Provide the [X, Y] coordinate of the cell's center where the given text is located.  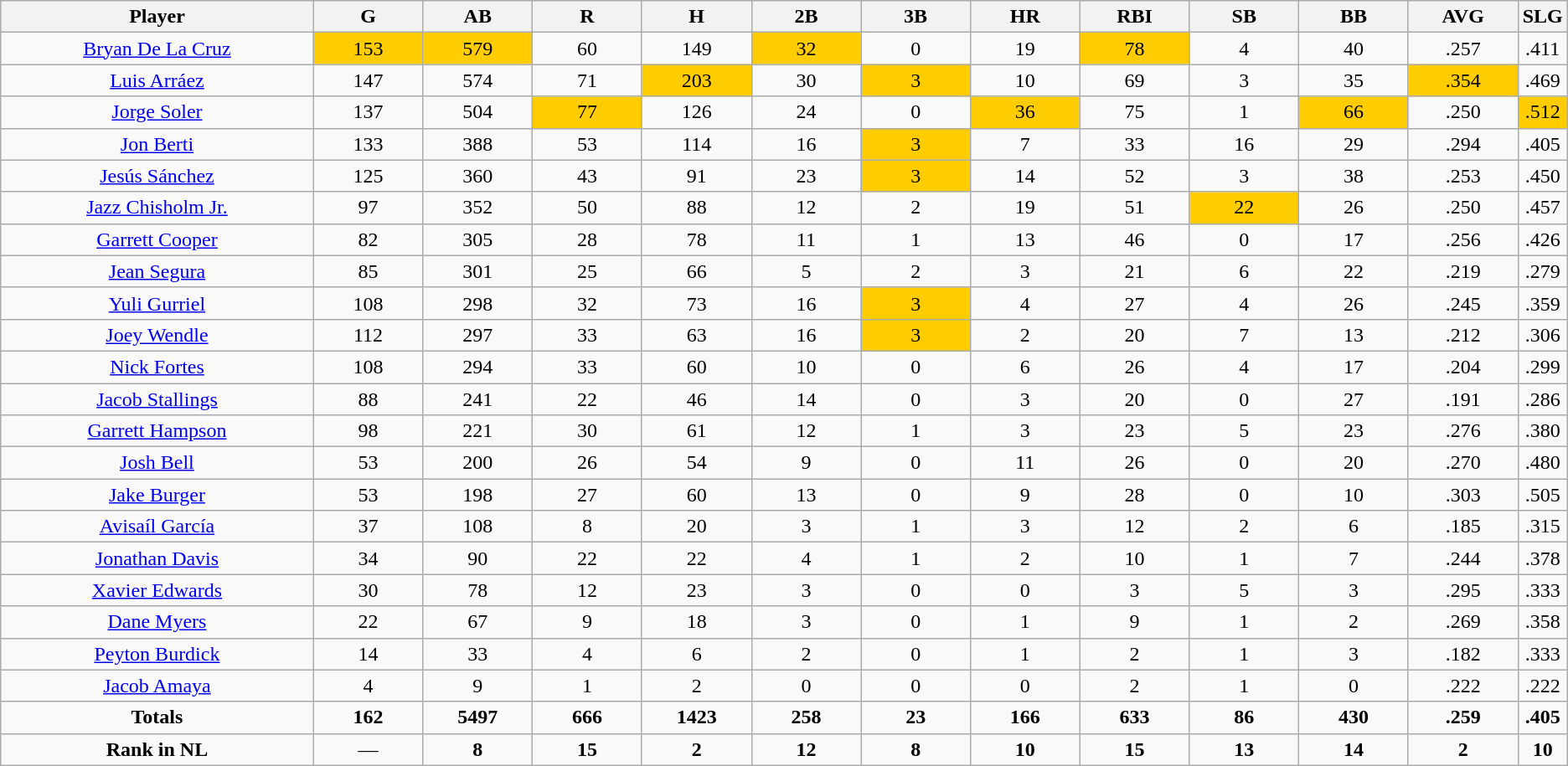
166 [1025, 717]
241 [477, 399]
.219 [1462, 271]
Yuli Gurriel [157, 303]
Jonathan Davis [157, 558]
.358 [1543, 622]
24 [806, 112]
.276 [1462, 431]
R [588, 17]
.480 [1543, 463]
3B [916, 17]
Dane Myers [157, 622]
126 [697, 112]
Jazz Chisholm Jr. [157, 208]
114 [697, 144]
360 [477, 176]
.257 [1462, 49]
198 [477, 495]
25 [588, 271]
38 [1354, 176]
AVG [1462, 17]
.378 [1543, 558]
Luis Arráez [157, 80]
.306 [1543, 335]
.303 [1462, 495]
.469 [1543, 80]
43 [588, 176]
258 [806, 717]
SLG [1543, 17]
.245 [1462, 303]
29 [1354, 144]
73 [697, 303]
.505 [1543, 495]
Xavier Edwards [157, 590]
.457 [1543, 208]
36 [1025, 112]
Garrett Cooper [157, 239]
352 [477, 208]
Nick Fortes [157, 367]
50 [588, 208]
221 [477, 431]
51 [1134, 208]
203 [697, 80]
.182 [1462, 654]
.359 [1543, 303]
137 [369, 112]
.354 [1462, 80]
52 [1134, 176]
.270 [1462, 463]
200 [477, 463]
Jean Segura [157, 271]
.191 [1462, 399]
61 [697, 431]
.380 [1543, 431]
633 [1134, 717]
40 [1354, 49]
54 [697, 463]
Totals [157, 717]
Avisaíl García [157, 527]
666 [588, 717]
504 [477, 112]
Jacob Stallings [157, 399]
Jorge Soler [157, 112]
.299 [1543, 367]
.212 [1462, 335]
.512 [1543, 112]
Jesús Sánchez [157, 176]
149 [697, 49]
125 [369, 176]
H [697, 17]
Jacob Amaya [157, 686]
85 [369, 271]
71 [588, 80]
RBI [1134, 17]
G [369, 17]
579 [477, 49]
294 [477, 367]
34 [369, 558]
Jake Burger [157, 495]
133 [369, 144]
574 [477, 80]
.244 [1462, 558]
.253 [1462, 176]
86 [1245, 717]
Josh Bell [157, 463]
77 [588, 112]
69 [1134, 80]
.204 [1462, 367]
430 [1354, 717]
Bryan De La Cruz [157, 49]
.294 [1462, 144]
Rank in NL [157, 749]
2B [806, 17]
21 [1134, 271]
.185 [1462, 527]
Jon Berti [157, 144]
.450 [1543, 176]
.315 [1543, 527]
35 [1354, 80]
112 [369, 335]
.259 [1462, 717]
301 [477, 271]
162 [369, 717]
297 [477, 335]
90 [477, 558]
153 [369, 49]
.256 [1462, 239]
98 [369, 431]
1423 [697, 717]
Joey Wendle [157, 335]
67 [477, 622]
97 [369, 208]
Peyton Burdick [157, 654]
37 [369, 527]
147 [369, 80]
18 [697, 622]
.269 [1462, 622]
— [369, 749]
305 [477, 239]
.295 [1462, 590]
91 [697, 176]
5497 [477, 717]
82 [369, 239]
.411 [1543, 49]
Garrett Hampson [157, 431]
388 [477, 144]
.426 [1543, 239]
AB [477, 17]
75 [1134, 112]
SB [1245, 17]
63 [697, 335]
BB [1354, 17]
HR [1025, 17]
Player [157, 17]
.286 [1543, 399]
298 [477, 303]
.279 [1543, 271]
